From the cell containing the given text, extract its center point as [X, Y] coordinate. 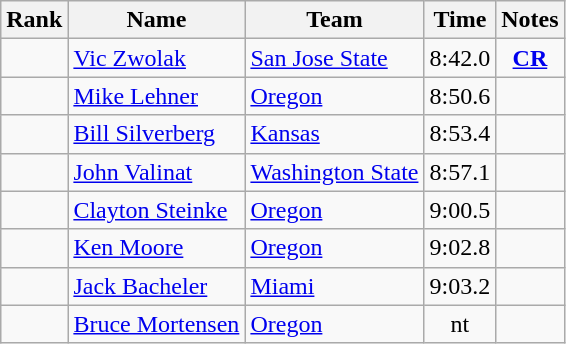
Ken Moore [156, 248]
8:53.4 [460, 134]
Jack Bacheler [156, 286]
9:03.2 [460, 286]
Bill Silverberg [156, 134]
Rank [34, 20]
nt [460, 324]
8:50.6 [460, 96]
Miami [334, 286]
9:02.8 [460, 248]
San Jose State [334, 58]
Bruce Mortensen [156, 324]
Team [334, 20]
Vic Zwolak [156, 58]
Washington State [334, 172]
8:42.0 [460, 58]
9:00.5 [460, 210]
Mike Lehner [156, 96]
John Valinat [156, 172]
Name [156, 20]
8:57.1 [460, 172]
Time [460, 20]
CR [530, 58]
Kansas [334, 134]
Notes [530, 20]
Clayton Steinke [156, 210]
